Determine the (x, y) coordinate at the center of the cell enclosing the given text.  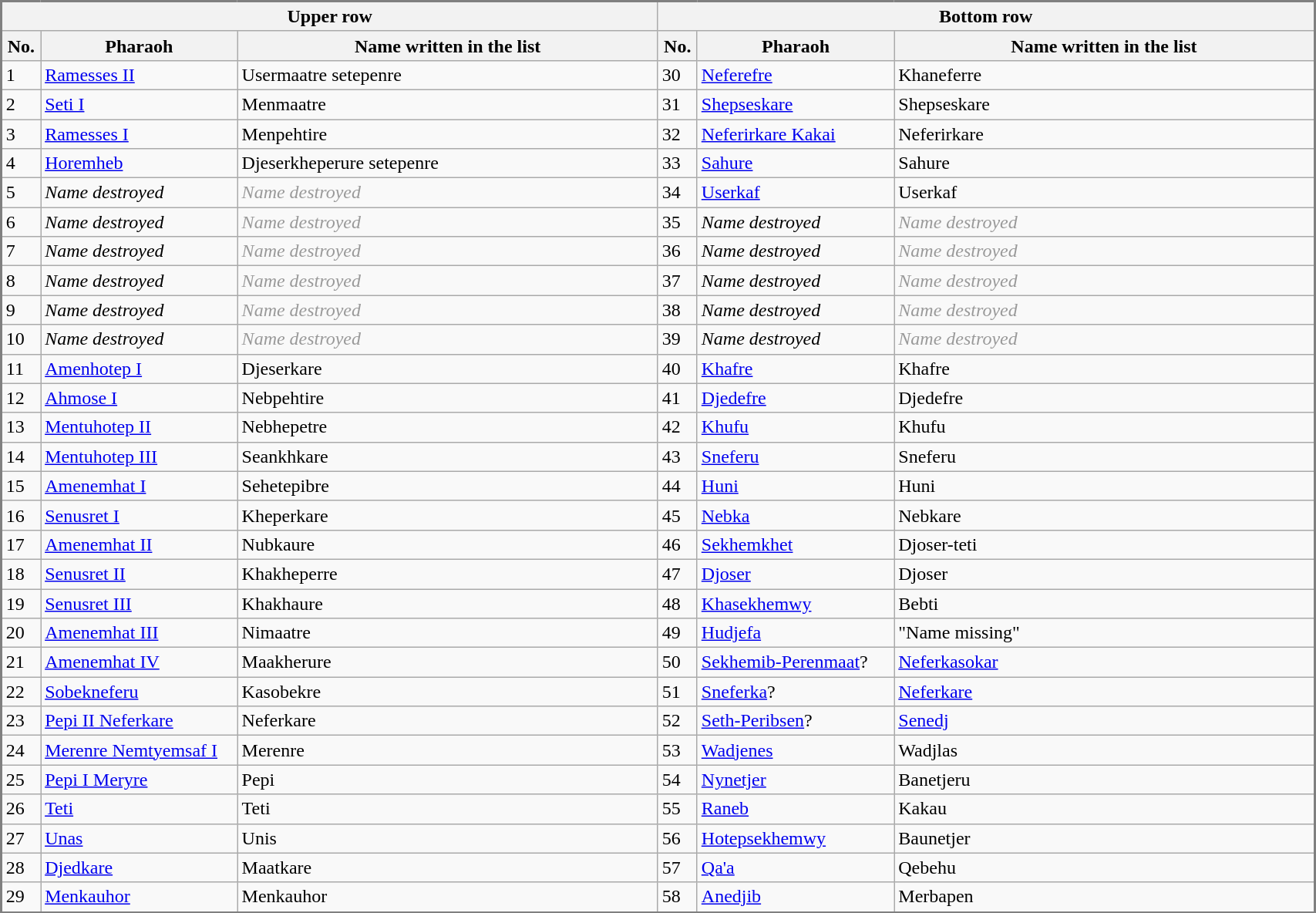
22 (22, 692)
28 (22, 868)
54 (677, 780)
37 (677, 281)
Amenemhat II (139, 544)
Amenemhat IV (139, 662)
Wadjenes (796, 750)
Ramesses II (139, 75)
48 (677, 604)
40 (677, 369)
Kasobekre (447, 692)
Neferirkare Kakai (796, 133)
Ramesses I (139, 133)
31 (677, 104)
2 (22, 104)
15 (22, 486)
Khakhaure (447, 604)
Neferkasokar (1104, 662)
42 (677, 427)
Djoser-teti (1104, 544)
Raneb (796, 809)
Nimaatre (447, 633)
Nynetjer (796, 780)
Pepi (447, 780)
Senusret II (139, 574)
Horemheb (139, 163)
27 (22, 838)
58 (677, 898)
16 (22, 515)
Menpehtire (447, 133)
Senedj (1104, 721)
Kheperkare (447, 515)
51 (677, 692)
Baunetjer (1104, 838)
Bebti (1104, 604)
Khaneferre (1104, 75)
4 (22, 163)
Nebka (796, 515)
1 (22, 75)
Sekhemib-Perenmaat? (796, 662)
33 (677, 163)
44 (677, 486)
29 (22, 898)
45 (677, 515)
Seth-Peribsen? (796, 721)
34 (677, 193)
20 (22, 633)
Sehetepibre (447, 486)
Usermaatre setepenre (447, 75)
Amenemhat I (139, 486)
17 (22, 544)
Nebpehtire (447, 398)
Menmaatre (447, 104)
Djeserkare (447, 369)
14 (22, 456)
26 (22, 809)
30 (677, 75)
Wadjlas (1104, 750)
Pepi II Neferkare (139, 721)
Mentuhotep III (139, 456)
12 (22, 398)
6 (22, 222)
Neferefre (796, 75)
8 (22, 281)
Merenre (447, 750)
Senusret I (139, 515)
Qebehu (1104, 868)
Seti I (139, 104)
Mentuhotep II (139, 427)
Djedkare (139, 868)
Hotepsekhemwy (796, 838)
57 (677, 868)
Qa'a (796, 868)
Djeserkheperure setepenre (447, 163)
Khakheperre (447, 574)
"Name missing" (1104, 633)
11 (22, 369)
21 (22, 662)
Merenre Nemtyemsaf I (139, 750)
43 (677, 456)
Nebkare (1104, 515)
19 (22, 604)
Merbapen (1104, 898)
25 (22, 780)
52 (677, 721)
Khasekhemwy (796, 604)
39 (677, 339)
Hudjefa (796, 633)
10 (22, 339)
Nebhepetre (447, 427)
49 (677, 633)
7 (22, 251)
55 (677, 809)
Maatkare (447, 868)
24 (22, 750)
Banetjeru (1104, 780)
Senusret III (139, 604)
Seankhkare (447, 456)
56 (677, 838)
9 (22, 310)
32 (677, 133)
18 (22, 574)
41 (677, 398)
Neferirkare (1104, 133)
53 (677, 750)
13 (22, 427)
Sobekneferu (139, 692)
47 (677, 574)
Ahmose I (139, 398)
Kakau (1104, 809)
50 (677, 662)
3 (22, 133)
Maakherure (447, 662)
Amenemhat III (139, 633)
35 (677, 222)
5 (22, 193)
Amenhotep I (139, 369)
Anedjib (796, 898)
Pepi I Meryre (139, 780)
23 (22, 721)
Sneferka? (796, 692)
Upper row (330, 17)
Unis (447, 838)
38 (677, 310)
Nubkaure (447, 544)
Unas (139, 838)
Sekhemkhet (796, 544)
36 (677, 251)
Bottom row (986, 17)
46 (677, 544)
